Capture the cell that displays the provided text and extract its [x, y] central coordinate. 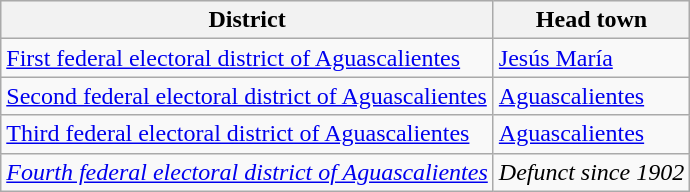
Third federal electoral district of Aguascalientes [248, 134]
District [248, 20]
Second federal electoral district of Aguascalientes [248, 96]
Defunct since 1902 [591, 172]
Jesús María [591, 58]
Fourth federal electoral district of Aguascalientes [248, 172]
First federal electoral district of Aguascalientes [248, 58]
Head town [591, 20]
